Identify which cell holds the provided text, then report its (x, y) central coordinate. 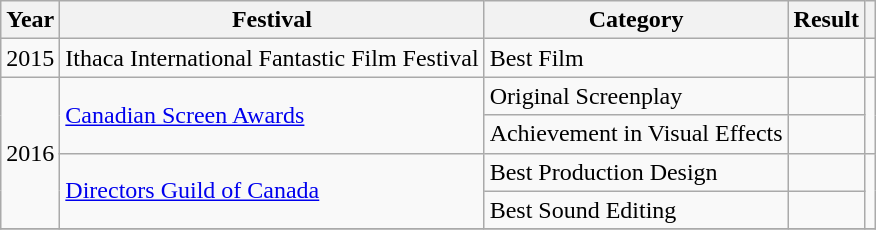
Result (826, 20)
Year (30, 20)
Best Film (636, 58)
Directors Guild of Canada (272, 191)
2016 (30, 153)
Achievement in Visual Effects (636, 134)
Best Sound Editing (636, 210)
Ithaca International Fantastic Film Festival (272, 58)
Original Screenplay (636, 96)
2015 (30, 58)
Canadian Screen Awards (272, 115)
Category (636, 20)
Best Production Design (636, 172)
Festival (272, 20)
